From the cell containing the given text, extract its center point as [X, Y] coordinate. 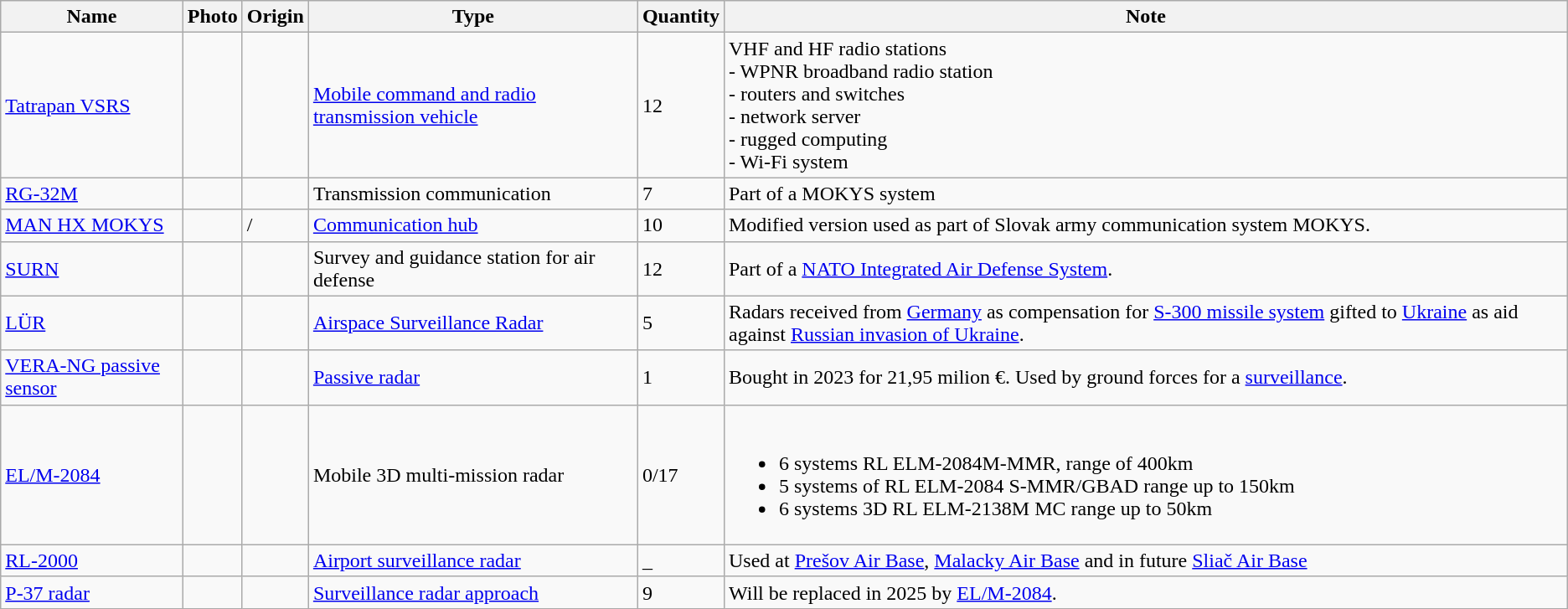
Type [472, 17]
RG-32M [92, 194]
10 [680, 225]
SURN [92, 268]
Name [92, 17]
Mobile 3D multi-mission radar [472, 474]
Part of a MOKYS system [1146, 194]
Origin [275, 17]
LÜR [92, 323]
1 [680, 377]
Radars received from Germany as compensation for S-300 missile system gifted to Ukraine as aid against Russian invasion of Ukraine. [1146, 323]
Surveillance radar approach [472, 592]
Used at Prešov Air Base, Malacky Air Base and in future Sliač Air Base [1146, 560]
Modified version used as part of Slovak army communication system MOKYS. [1146, 225]
VHF and HF radio stations- WPNR broadband radio station- routers and switches- network server- rugged computing- Wi-Fi system [1146, 106]
Will be replaced in 2025 by EL/M-2084. [1146, 592]
6 systems RL ELM-2084M-MMR, range of 400km5 systems of RL ELM-2084 S-MMR/GBAD range up to 150km6 systems 3D RL ELM-2138M MC range up to 50km [1146, 474]
Part of a NATO Integrated Air Defense System. [1146, 268]
Quantity [680, 17]
_ [680, 560]
Airspace Surveillance Radar [472, 323]
VERA-NG passive sensor [92, 377]
0/17 [680, 474]
RL-2000 [92, 560]
9 [680, 592]
Transmission communication [472, 194]
Note [1146, 17]
5 [680, 323]
EL/M-2084 [92, 474]
7 [680, 194]
Mobile command and radio transmission vehicle [472, 106]
Passive radar [472, 377]
Tatrapan VSRS [92, 106]
Photo [213, 17]
Survey and guidance station for air defense [472, 268]
MAN HX MOKYS [92, 225]
Communication hub [472, 225]
Airport surveillance radar [472, 560]
Bought in 2023 for 21,95 milion €. Used by ground forces for a surveillance. [1146, 377]
P-37 radar [92, 592]
/ [275, 225]
